Find where the given text appears and provide that cell's center as [x, y] coordinate. 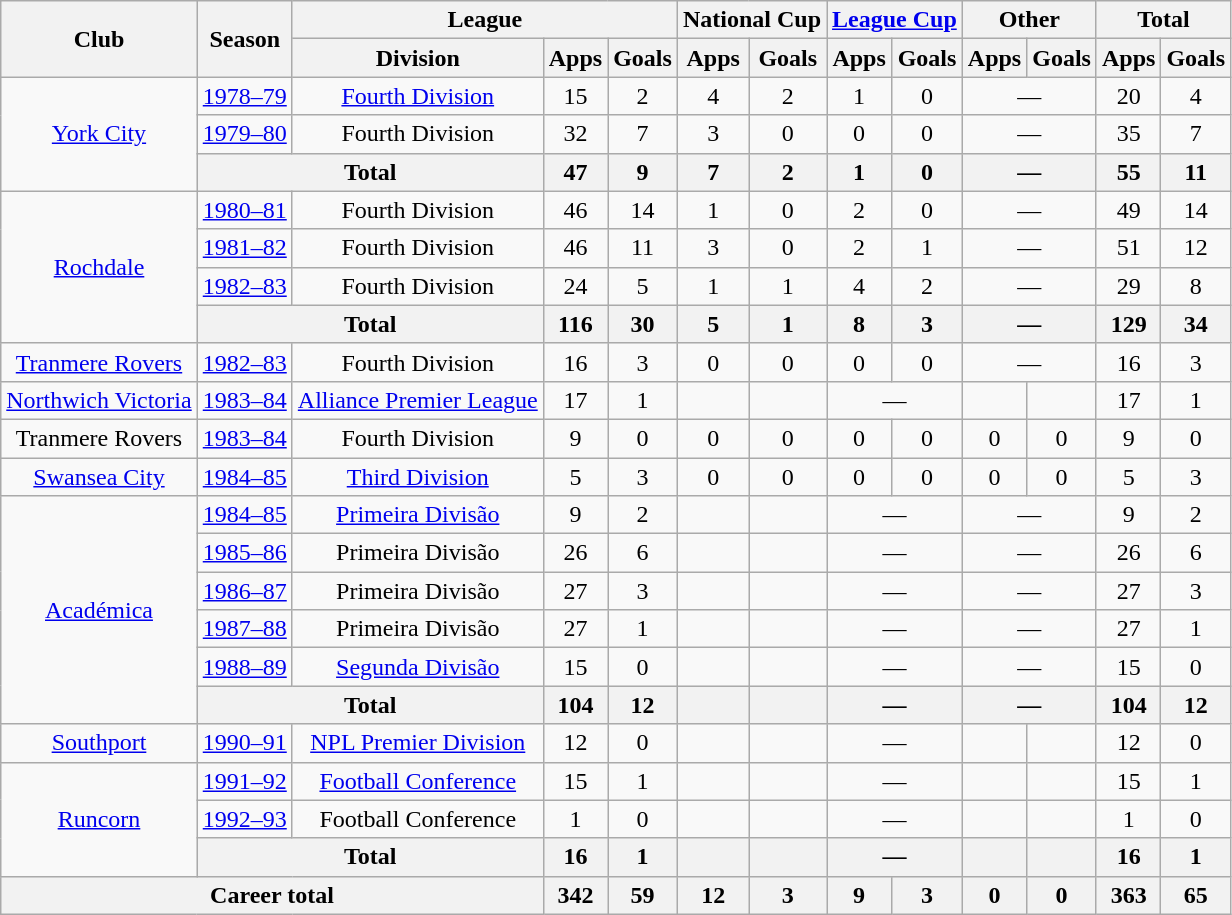
129 [1128, 324]
Career total [272, 895]
League Cup [895, 20]
55 [1128, 172]
Club [99, 39]
363 [1128, 895]
Académica [99, 610]
59 [643, 895]
342 [575, 895]
116 [575, 324]
1985–86 [244, 553]
Segunda Divisão [418, 667]
32 [575, 134]
Other [1029, 20]
1991–92 [244, 781]
League [484, 20]
30 [643, 324]
47 [575, 172]
Swansea City [99, 477]
34 [1196, 324]
49 [1128, 210]
National Cup [752, 20]
1990–91 [244, 743]
Division [418, 58]
24 [575, 286]
51 [1128, 248]
29 [1128, 286]
Season [244, 39]
Rochdale [99, 267]
1988–89 [244, 667]
NPL Premier Division [418, 743]
Runcorn [99, 819]
York City [99, 134]
1992–93 [244, 819]
Alliance Premier League [418, 400]
1979–80 [244, 134]
1981–82 [244, 248]
1986–87 [244, 591]
Third Division [418, 477]
1987–88 [244, 629]
20 [1128, 96]
1980–81 [244, 210]
Northwich Victoria [99, 400]
Southport [99, 743]
1978–79 [244, 96]
65 [1196, 895]
35 [1128, 134]
